Find where the given text appears and provide that cell's center as (X, Y) coordinate. 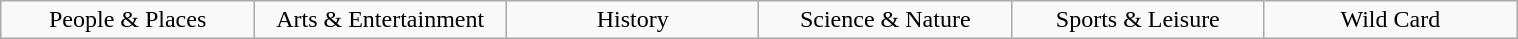
People & Places (128, 20)
Wild Card (1390, 20)
History (632, 20)
Arts & Entertainment (380, 20)
Science & Nature (886, 20)
Sports & Leisure (1138, 20)
